Capture the cell that displays the provided text and extract its [x, y] central coordinate. 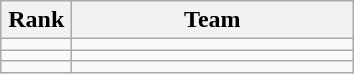
Rank [36, 20]
Team [212, 20]
